Return [X, Y] of the center of cell containing provided text 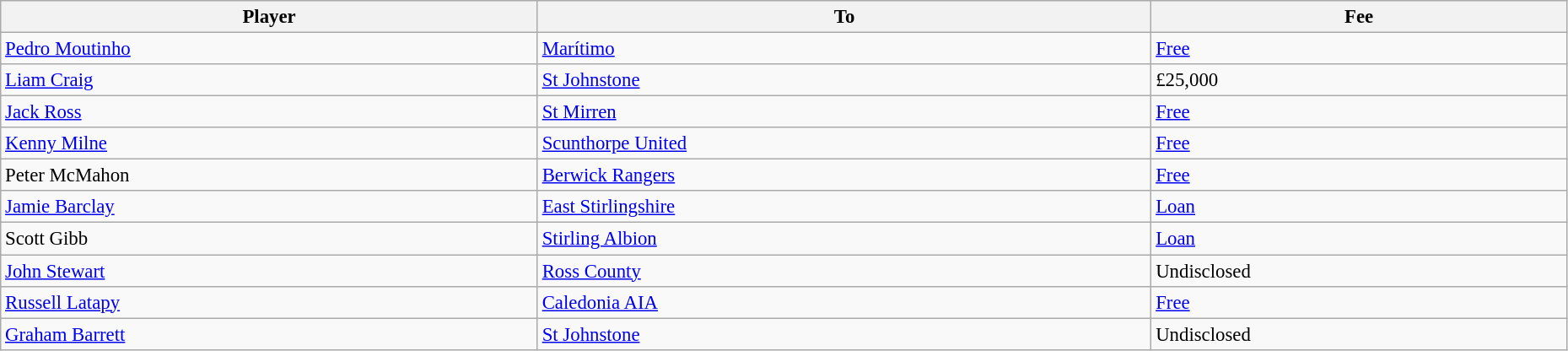
Fee [1359, 17]
Jamie Barclay [270, 207]
Caledonia AIA [843, 302]
St Mirren [843, 112]
John Stewart [270, 271]
Russell Latapy [270, 302]
Ross County [843, 271]
East Stirlingshire [843, 207]
Scunthorpe United [843, 143]
£25,000 [1359, 80]
Scott Gibb [270, 239]
Jack Ross [270, 112]
Graham Barrett [270, 334]
Kenny Milne [270, 143]
Pedro Moutinho [270, 49]
Player [270, 17]
Berwick Rangers [843, 175]
Peter McMahon [270, 175]
To [843, 17]
Marítimo [843, 49]
Stirling Albion [843, 239]
Liam Craig [270, 80]
